Pinpoint the cell where the given text exists, returning its (X, Y) midpoint coordinate. 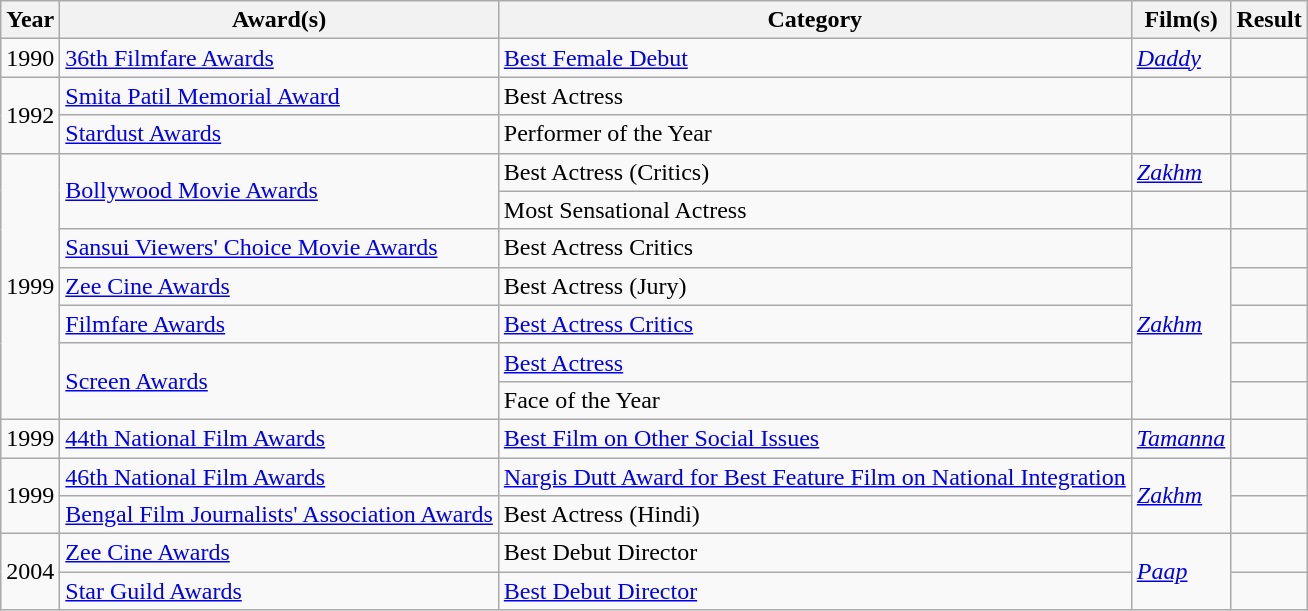
Best Actress (Critics) (814, 172)
Smita Patil Memorial Award (280, 96)
1990 (30, 58)
2004 (30, 572)
Award(s) (280, 20)
Year (30, 20)
Nargis Dutt Award for Best Feature Film on National Integration (814, 477)
Sansui Viewers' Choice Movie Awards (280, 248)
46th National Film Awards (280, 477)
Paap (1181, 572)
Face of the Year (814, 400)
Tamanna (1181, 438)
Best Female Debut (814, 58)
Daddy (1181, 58)
Result (1269, 20)
Star Guild Awards (280, 591)
1992 (30, 115)
Screen Awards (280, 381)
36th Filmfare Awards (280, 58)
44th National Film Awards (280, 438)
Stardust Awards (280, 134)
Category (814, 20)
Best Actress (Jury) (814, 286)
Filmfare Awards (280, 324)
Best Film on Other Social Issues (814, 438)
Best Actress (Hindi) (814, 515)
Bollywood Movie Awards (280, 191)
Film(s) (1181, 20)
Bengal Film Journalists' Association Awards (280, 515)
Most Sensational Actress (814, 210)
Performer of the Year (814, 134)
